For the text-containing cell, return its midpoint in [x, y] coordinate format. 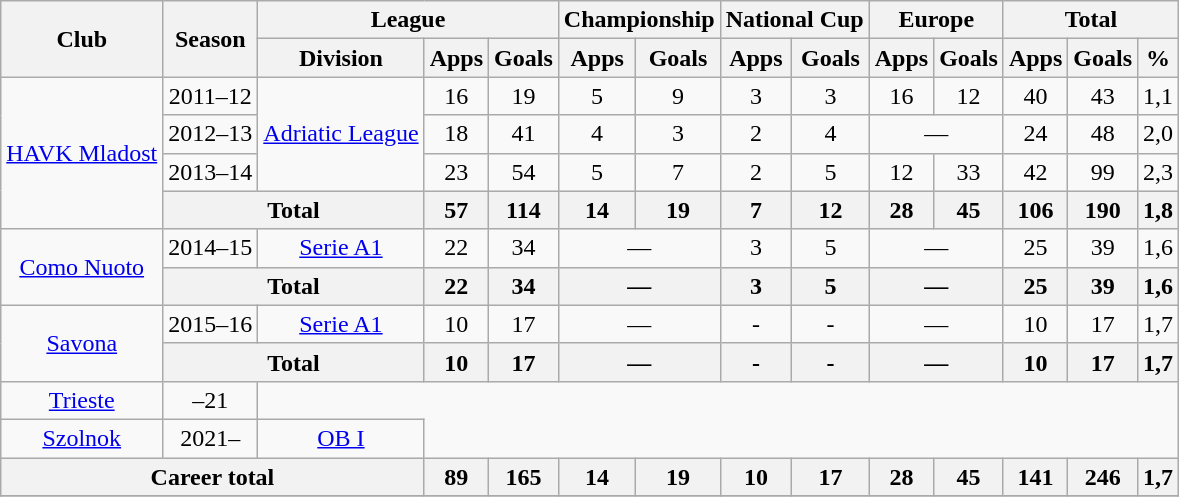
Adriatic League [341, 134]
2,3 [1158, 172]
Savona [82, 343]
2013–14 [210, 172]
42 [1035, 172]
43 [1103, 96]
41 [524, 134]
1,1 [1158, 96]
2014–15 [210, 248]
Division [341, 58]
1,8 [1158, 210]
League [408, 20]
Championship [639, 20]
9 [678, 96]
23 [456, 172]
Europe [936, 20]
Szolnok [82, 438]
24 [1035, 134]
40 [1035, 96]
Career total [212, 477]
2021– [210, 438]
89 [456, 477]
National Cup [794, 20]
% [1158, 58]
57 [456, 210]
18 [456, 134]
2012–13 [210, 134]
165 [524, 477]
–21 [210, 400]
Season [210, 39]
2015–16 [210, 324]
99 [1103, 172]
114 [524, 210]
OB I [341, 438]
2011–12 [210, 96]
HAVK Mladost [82, 153]
48 [1103, 134]
Trieste [82, 400]
Como Nuoto [82, 267]
106 [1035, 210]
33 [969, 172]
54 [524, 172]
Club [82, 39]
246 [1103, 477]
2,0 [1158, 134]
190 [1103, 210]
141 [1035, 477]
